Extract the (X, Y) coordinate from the center of the cell holding the provided text.  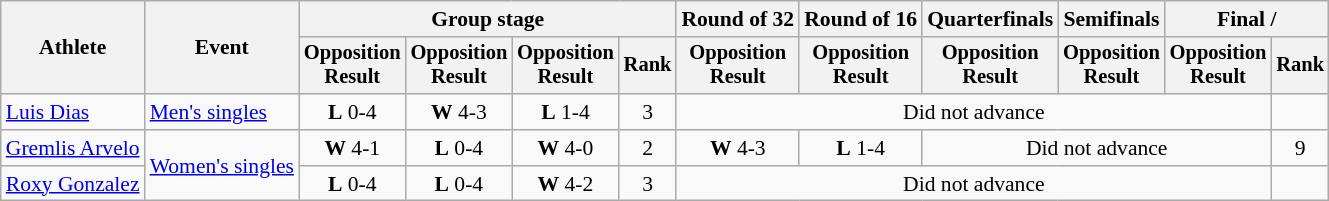
Round of 16 (860, 19)
9 (1300, 148)
Final / (1247, 19)
Men's singles (222, 112)
Semifinals (1112, 19)
Round of 32 (738, 19)
Event (222, 48)
Luis Dias (73, 112)
Quarterfinals (990, 19)
2 (648, 148)
3 (648, 112)
Group stage (488, 19)
W 4-1 (352, 148)
W 4-0 (566, 148)
Women's singles (222, 166)
Athlete (73, 48)
Gremlis Arvelo (73, 148)
